Determine the (X, Y) coordinate at the center of the cell enclosing the given text.  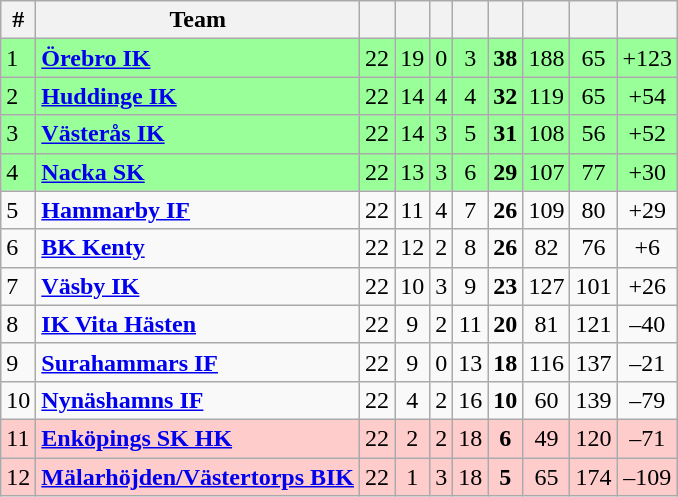
+6 (648, 248)
+123 (648, 58)
16 (470, 400)
–40 (648, 324)
81 (546, 324)
116 (546, 362)
80 (594, 210)
+52 (648, 134)
137 (594, 362)
38 (506, 58)
Huddinge IK (198, 96)
31 (506, 134)
32 (506, 96)
76 (594, 248)
77 (594, 172)
60 (546, 400)
Nynäshamns IF (198, 400)
–71 (648, 438)
# (18, 20)
107 (546, 172)
121 (594, 324)
119 (546, 96)
101 (594, 286)
Hammarby IF (198, 210)
Surahammars IF (198, 362)
+54 (648, 96)
+30 (648, 172)
120 (594, 438)
Örebro IK (198, 58)
108 (546, 134)
Mälarhöjden/Västertorps BIK (198, 477)
139 (594, 400)
+29 (648, 210)
–109 (648, 477)
127 (546, 286)
–21 (648, 362)
56 (594, 134)
BK Kenty (198, 248)
23 (506, 286)
82 (546, 248)
20 (506, 324)
+26 (648, 286)
Nacka SK (198, 172)
49 (546, 438)
–79 (648, 400)
Västerås IK (198, 134)
174 (594, 477)
Väsby IK (198, 286)
Team (198, 20)
Enköpings SK HK (198, 438)
29 (506, 172)
IK Vita Hästen (198, 324)
19 (412, 58)
188 (546, 58)
109 (546, 210)
